Extract the (X, Y) coordinate from the center of the cell holding the provided text.  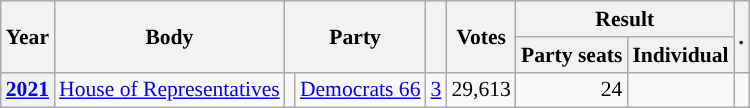
Year (28, 36)
House of Representatives (170, 90)
Party seats (572, 55)
24 (572, 90)
Individual (680, 55)
. (742, 36)
2021 (28, 90)
Votes (480, 36)
Democrats 66 (360, 90)
Body (170, 36)
29,613 (480, 90)
Party (356, 36)
Result (625, 19)
3 (436, 90)
